Provide the [X, Y] coordinate of the cell's center where the given text is located.  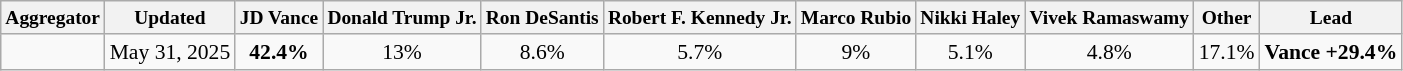
Aggregator [53, 18]
42.4% [279, 52]
5.7% [700, 52]
May 31, 2025 [170, 52]
5.1% [970, 52]
Robert F. Kennedy Jr. [700, 18]
Donald Trump Jr. [402, 18]
Marco Rubio [856, 18]
4.8% [1110, 52]
Lead [1332, 18]
9% [856, 52]
17.1% [1227, 52]
Vance +29.4% [1332, 52]
Ron DeSantis [542, 18]
Nikki Haley [970, 18]
13% [402, 52]
Vivek Ramaswamy [1110, 18]
Updated [170, 18]
8.6% [542, 52]
JD Vance [279, 18]
Other [1227, 18]
